Determine the [x, y] coordinate at the center of the cell enclosing the given text.  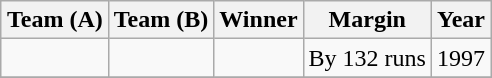
1997 [460, 58]
Team (A) [54, 20]
Margin [367, 20]
Winner [258, 20]
Year [460, 20]
Team (B) [161, 20]
By 132 runs [367, 58]
